Extract the [x, y] coordinate from the center of the cell holding the provided text.  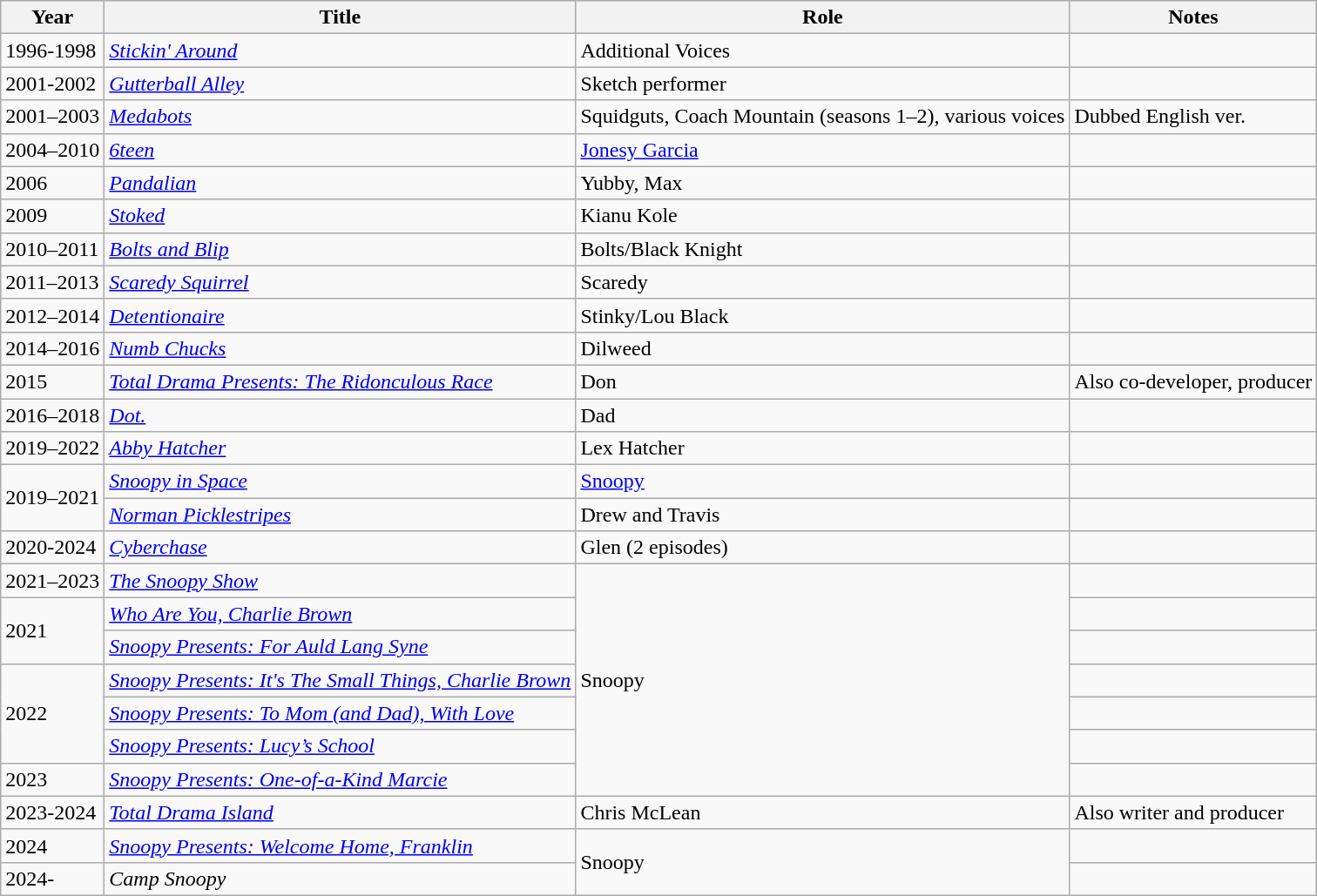
2014–2016 [52, 348]
Cyberchase [340, 548]
2020-2024 [52, 548]
Total Drama Island [340, 812]
2009 [52, 216]
1996-1998 [52, 51]
Who Are You, Charlie Brown [340, 614]
Snoopy Presents: Welcome Home, Franklin [340, 845]
Glen (2 episodes) [822, 548]
2001–2003 [52, 117]
The Snoopy Show [340, 581]
2012–2014 [52, 315]
Snoopy in Space [340, 482]
Dilweed [822, 348]
2011–2013 [52, 282]
Drew and Travis [822, 515]
Pandalian [340, 183]
2016–2018 [52, 415]
Abby Hatcher [340, 448]
Gutterball Alley [340, 84]
Stoked [340, 216]
2022 [52, 713]
Dot. [340, 415]
Snoopy Presents: One-of-a-Kind Marcie [340, 779]
Camp Snoopy [340, 879]
Year [52, 17]
Notes [1193, 17]
Scaredy Squirrel [340, 282]
Stinky/Lou Black [822, 315]
Sketch performer [822, 84]
2015 [52, 381]
Detentionaire [340, 315]
Medabots [340, 117]
2024- [52, 879]
Chris McLean [822, 812]
2001-2002 [52, 84]
Jonesy Garcia [822, 150]
2004–2010 [52, 150]
Title [340, 17]
Stickin' Around [340, 51]
Also co-developer, producer [1193, 381]
6teen [340, 150]
Don [822, 381]
Dubbed English ver. [1193, 117]
2021–2023 [52, 581]
2023-2024 [52, 812]
Snoopy Presents: It's The Small Things, Charlie Brown [340, 680]
2010–2011 [52, 249]
Bolts and Blip [340, 249]
Norman Picklestripes [340, 515]
Also writer and producer [1193, 812]
Snoopy Presents: To Mom (and Dad), With Love [340, 713]
Squidguts, Coach Mountain (seasons 1–2), various voices [822, 117]
Yubby, Max [822, 183]
Lex Hatcher [822, 448]
Role [822, 17]
Snoopy Presents: For Auld Lang Syne [340, 647]
2024 [52, 845]
2023 [52, 779]
2006 [52, 183]
Dad [822, 415]
2019–2021 [52, 498]
2019–2022 [52, 448]
Snoopy Presents: Lucy’s School [340, 746]
Bolts/Black Knight [822, 249]
Kianu Kole [822, 216]
Additional Voices [822, 51]
Total Drama Presents: The Ridonculous Race [340, 381]
Numb Chucks [340, 348]
2021 [52, 630]
Scaredy [822, 282]
